Identify which cell holds the provided text, then report its [X, Y] central coordinate. 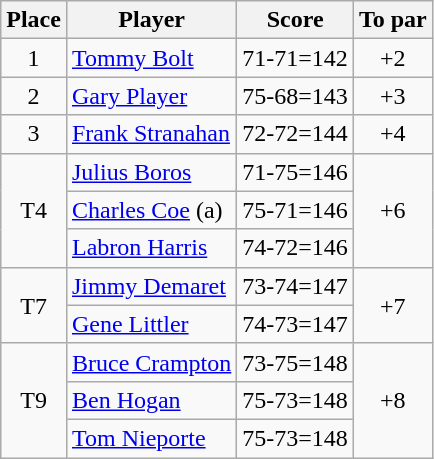
Gene Littler [151, 324]
Tommy Bolt [151, 58]
3 [34, 134]
T7 [34, 305]
Frank Stranahan [151, 134]
2 [34, 96]
T4 [34, 210]
71-71=142 [296, 58]
74-72=146 [296, 248]
75-71=146 [296, 210]
Labron Harris [151, 248]
73-75=148 [296, 362]
75-68=143 [296, 96]
Jimmy Demaret [151, 286]
73-74=147 [296, 286]
+2 [392, 58]
74-73=147 [296, 324]
+8 [392, 400]
To par [392, 20]
Player [151, 20]
Tom Nieporte [151, 438]
+4 [392, 134]
Charles Coe (a) [151, 210]
72-72=144 [296, 134]
T9 [34, 400]
1 [34, 58]
+3 [392, 96]
71-75=146 [296, 172]
+6 [392, 210]
Score [296, 20]
Julius Boros [151, 172]
Ben Hogan [151, 400]
+7 [392, 305]
Place [34, 20]
Gary Player [151, 96]
Bruce Crampton [151, 362]
